Pinpoint the cell where the given text exists, returning its (x, y) midpoint coordinate. 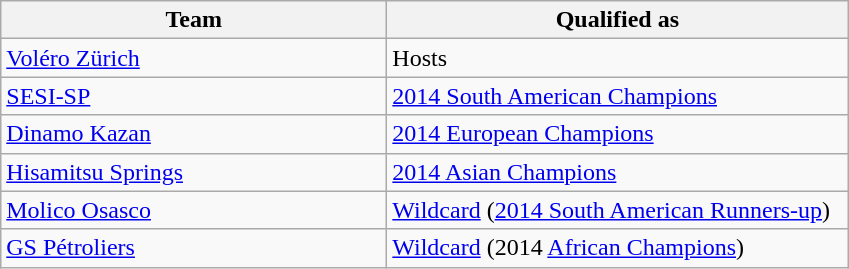
Hisamitsu Springs (194, 172)
Qualified as (618, 20)
GS Pétroliers (194, 248)
2014 European Champions (618, 134)
2014 South American Champions (618, 96)
Team (194, 20)
Voléro Zürich (194, 58)
2014 Asian Champions (618, 172)
Hosts (618, 58)
Wildcard (2014 South American Runners-up) (618, 210)
Wildcard (2014 African Champions) (618, 248)
Dinamo Kazan (194, 134)
Molico Osasco (194, 210)
SESI-SP (194, 96)
